Pinpoint the cell where the given text exists, returning its (x, y) midpoint coordinate. 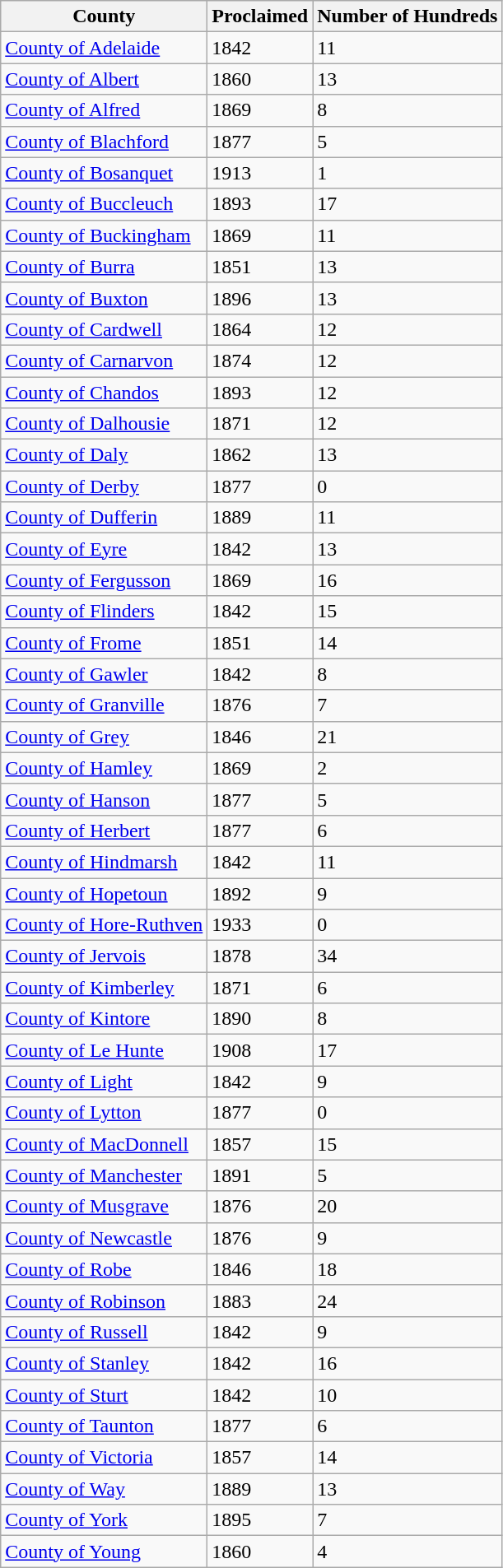
County of Cardwell (104, 329)
County of Hanson (104, 799)
County of Hore-Ruthven (104, 925)
County of Frome (104, 643)
County of Musgrave (104, 1207)
County of Jervois (104, 956)
County of Flinders (104, 612)
1874 (260, 361)
County of Kimberley (104, 988)
20 (408, 1207)
Number of Hundreds (408, 16)
18 (408, 1269)
County of Buccleuch (104, 204)
County of Bosanquet (104, 173)
County of Albert (104, 79)
1 (408, 173)
County of Daly (104, 455)
1895 (260, 1520)
Proclaimed (260, 16)
County of Fergusson (104, 580)
County of Alfred (104, 110)
County of Victoria (104, 1458)
1891 (260, 1175)
County of Le Hunte (104, 1050)
County of Newcastle (104, 1238)
County of Granville (104, 705)
1862 (260, 455)
County of Eyre (104, 549)
County of Adelaide (104, 48)
2 (408, 768)
County of Chandos (104, 393)
1908 (260, 1050)
1896 (260, 298)
1913 (260, 173)
County of MacDonnell (104, 1144)
County of Hopetoun (104, 893)
24 (408, 1300)
1933 (260, 925)
County of Dufferin (104, 518)
County of Sturt (104, 1395)
County of Gawler (104, 674)
County of Grey (104, 737)
County of York (104, 1520)
34 (408, 956)
1864 (260, 329)
County of Buckingham (104, 235)
1883 (260, 1300)
County of Dalhousie (104, 424)
County of Herbert (104, 831)
County of Burra (104, 267)
County of Taunton (104, 1426)
1890 (260, 1019)
1892 (260, 893)
County of Light (104, 1082)
County of Russell (104, 1332)
County of Lytton (104, 1113)
County of Carnarvon (104, 361)
County of Kintore (104, 1019)
County of Stanley (104, 1363)
1878 (260, 956)
County (104, 16)
County of Hamley (104, 768)
County of Young (104, 1552)
10 (408, 1395)
County of Way (104, 1489)
County of Derby (104, 486)
21 (408, 737)
County of Manchester (104, 1175)
County of Robe (104, 1269)
4 (408, 1552)
County of Blachford (104, 142)
County of Buxton (104, 298)
County of Robinson (104, 1300)
County of Hindmarsh (104, 862)
